Identify which cell holds the provided text, then report its [X, Y] central coordinate. 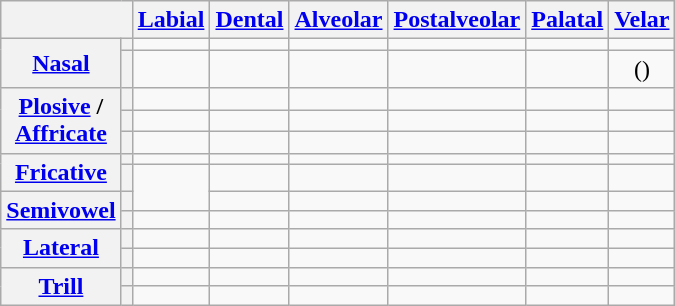
Plosive /Affricate [61, 120]
Labial [171, 20]
Semivowel [61, 210]
Nasal [61, 64]
Trill [61, 286]
Lateral [61, 248]
Palatal [568, 20]
Dental [250, 20]
Postalveolar [457, 20]
Alveolar [338, 20]
() [642, 69]
Fricative [61, 172]
Velar [642, 20]
